From the cell containing the given text, extract its center point as (x, y) coordinate. 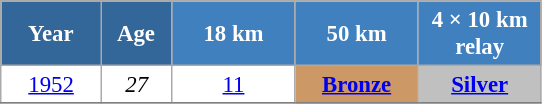
18 km (234, 34)
11 (234, 85)
Year (52, 34)
Silver (480, 85)
Age (136, 34)
27 (136, 85)
1952 (52, 85)
4 × 10 km relay (480, 34)
Bronze (356, 85)
50 km (356, 34)
